Capture the cell that displays the provided text and extract its [X, Y] central coordinate. 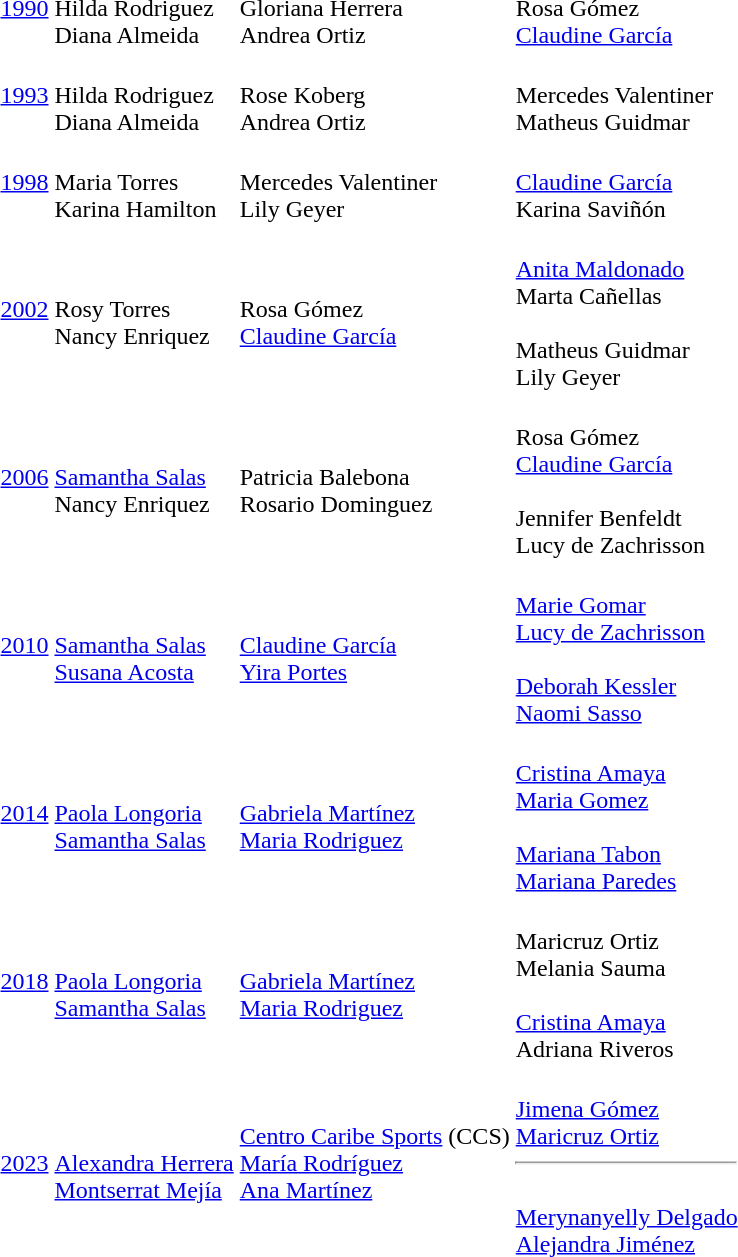
Rosy Torres Nancy Enriquez [144, 310]
Hilda Rodriguez Diana Almeida [144, 95]
Maria Torres Karina Hamilton [144, 182]
Rosa Gómez Claudine García [374, 310]
Samantha Salas Susana Acosta [144, 646]
Patricia Balebona Rosario Dominguez [374, 478]
Mercedes Valentiner Lily Geyer [374, 182]
Samantha Salas Nancy Enriquez [144, 478]
Claudine García Yira Portes [374, 646]
Rose Koberg Andrea Ortiz [374, 95]
